Identify which cell holds the provided text, then report its [X, Y] central coordinate. 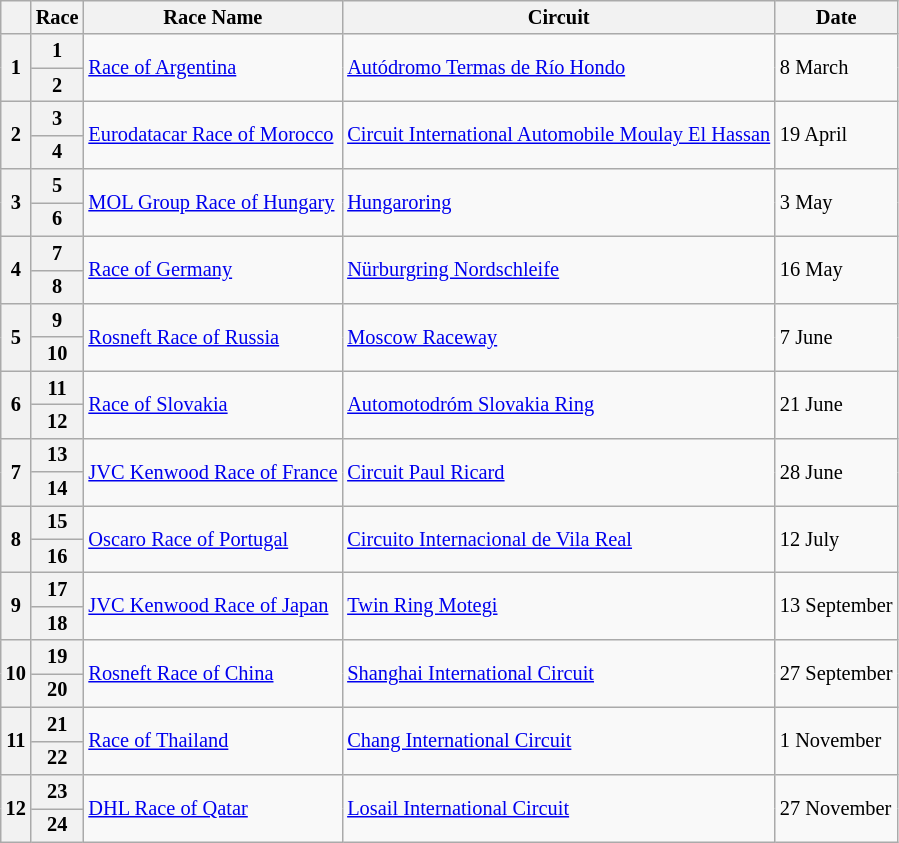
Automotodróm Slovakia Ring [558, 404]
JVC Kenwood Race of Japan [212, 606]
13 September [836, 606]
15 [58, 522]
Circuito Internacional de Vila Real [558, 538]
19 [58, 657]
Circuit Paul Ricard [558, 472]
28 June [836, 472]
24 [58, 825]
Twin Ring Motegi [558, 606]
Circuit [558, 17]
Race of Slovakia [212, 404]
Race of Thailand [212, 740]
Hungaroring [558, 202]
Circuit International Automobile Moulay El Hassan [558, 134]
Date [836, 17]
18 [58, 623]
17 [58, 589]
23 [58, 791]
14 [58, 489]
27 September [836, 674]
Eurodatacar Race of Morocco [212, 134]
DHL Race of Qatar [212, 808]
Chang International Circuit [558, 740]
JVC Kenwood Race of France [212, 472]
Autódromo Termas de Río Hondo [558, 68]
Rosneft Race of China [212, 674]
8 March [836, 68]
Oscaro Race of Portugal [212, 538]
27 November [836, 808]
1 November [836, 740]
21 June [836, 404]
Shanghai International Circuit [558, 674]
Rosneft Race of Russia [212, 336]
13 [58, 455]
22 [58, 758]
12 July [836, 538]
Losail International Circuit [558, 808]
Moscow Raceway [558, 336]
Race [58, 17]
19 April [836, 134]
Race of Germany [212, 270]
20 [58, 690]
21 [58, 724]
7 June [836, 336]
Race Name [212, 17]
Nürburgring Nordschleife [558, 270]
Race of Argentina [212, 68]
MOL Group Race of Hungary [212, 202]
16 [58, 556]
3 May [836, 202]
16 May [836, 270]
